Detect which cell encompasses the target text, then output its (x, y) center coordinate. 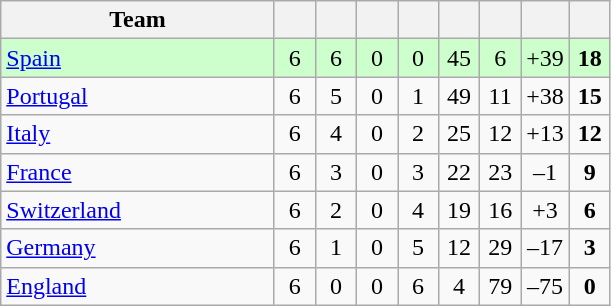
Switzerland (138, 210)
23 (500, 172)
25 (460, 134)
Italy (138, 134)
+38 (546, 96)
22 (460, 172)
11 (500, 96)
79 (500, 286)
Team (138, 20)
Spain (138, 58)
–75 (546, 286)
–1 (546, 172)
45 (460, 58)
29 (500, 248)
16 (500, 210)
18 (590, 58)
49 (460, 96)
–17 (546, 248)
19 (460, 210)
Portugal (138, 96)
9 (590, 172)
England (138, 286)
15 (590, 96)
+39 (546, 58)
Germany (138, 248)
France (138, 172)
+3 (546, 210)
+13 (546, 134)
